Scan for the cell matching the given text and deliver its (X, Y) coordinate at center. 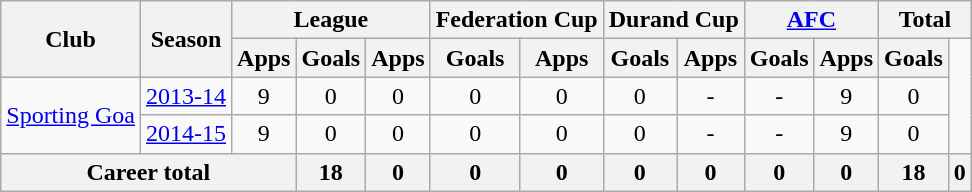
Season (186, 39)
Club (71, 39)
Federation Cup (516, 20)
Total (926, 20)
AFC (811, 20)
League (332, 20)
2013-14 (186, 96)
Sporting Goa (71, 115)
2014-15 (186, 134)
Career total (148, 172)
Durand Cup (674, 20)
